Return the [X, Y] coordinate for the center point of the cell that contains the specified text.  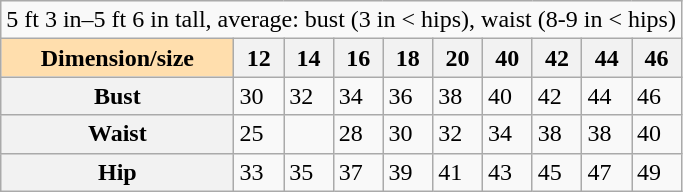
37 [358, 172]
20 [458, 58]
43 [507, 172]
Bust [118, 96]
Dimension/size [118, 58]
35 [309, 172]
Hip [118, 172]
Waist [118, 134]
18 [408, 58]
28 [358, 134]
45 [557, 172]
12 [259, 58]
5 ft 3 in–5 ft 6 in tall, average: bust (3 in < hips), waist (8-9 in < hips) [342, 20]
33 [259, 172]
47 [607, 172]
49 [657, 172]
39 [408, 172]
16 [358, 58]
25 [259, 134]
14 [309, 58]
41 [458, 172]
36 [408, 96]
